From the cell containing the given text, extract its center point as (X, Y) coordinate. 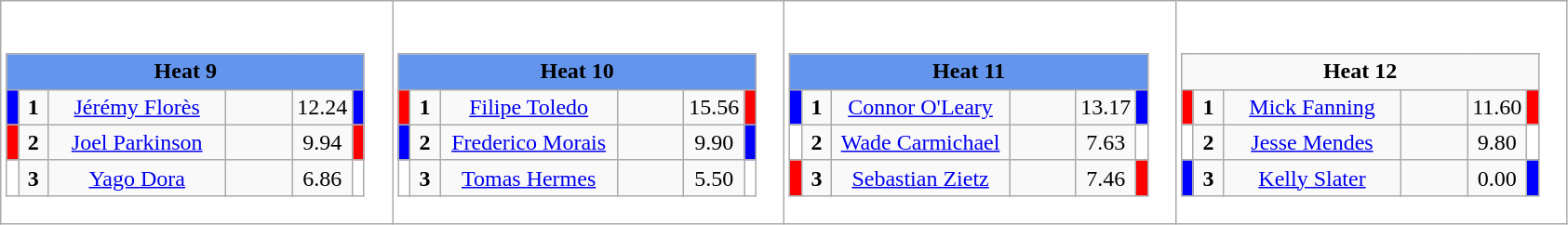
0.00 (1497, 178)
15.56 (715, 107)
Frederico Morais (529, 142)
Yago Dora (138, 178)
Heat 9 1 Jérémy Florès 12.24 2 Joel Parkinson 9.94 3 Yago Dora 6.86 (197, 112)
9.94 (322, 142)
9.90 (715, 142)
Mick Fanning (1312, 107)
Heat 10 (577, 72)
Joel Parkinson (138, 142)
Heat 9 (185, 72)
Heat 10 1 Filipe Toledo 15.56 2 Frederico Morais 9.90 3 Tomas Hermes 5.50 (588, 112)
Jesse Mendes (1312, 142)
13.17 (1106, 107)
12.24 (322, 107)
Jérémy Florès (138, 107)
Wade Carmichael (921, 142)
Connor O'Leary (921, 107)
Heat 12 1 Mick Fanning 11.60 2 Jesse Mendes 9.80 3 Kelly Slater 0.00 (1372, 112)
Kelly Slater (1312, 178)
6.86 (322, 178)
Tomas Hermes (529, 178)
Sebastian Zietz (921, 178)
9.80 (1497, 142)
7.46 (1106, 178)
Filipe Toledo (529, 107)
5.50 (715, 178)
Heat 11 1 Connor O'Leary 13.17 2 Wade Carmichael 7.63 3 Sebastian Zietz 7.46 (981, 112)
7.63 (1106, 142)
11.60 (1497, 107)
Heat 12 (1360, 72)
Heat 11 (969, 72)
